Detect which cell encompasses the target text, then output its [x, y] center coordinate. 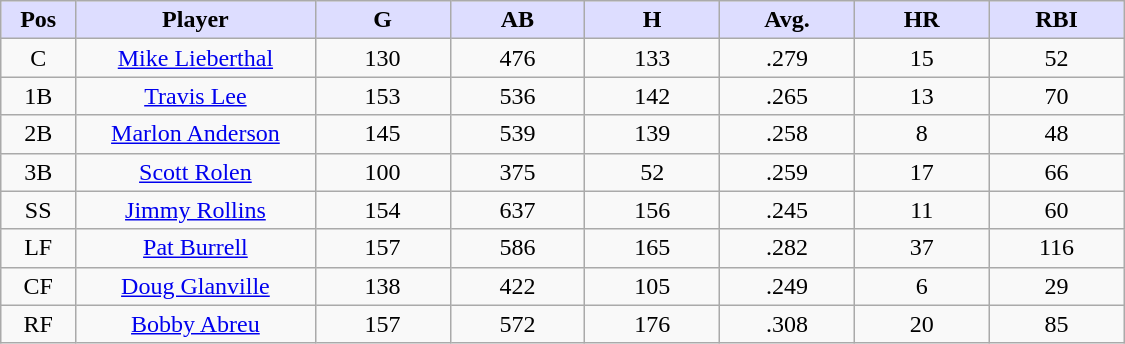
Pos [38, 20]
37 [922, 248]
.259 [788, 172]
Travis Lee [196, 96]
139 [652, 134]
85 [1056, 324]
CF [38, 286]
130 [382, 58]
586 [518, 248]
3B [38, 172]
572 [518, 324]
RBI [1056, 20]
.258 [788, 134]
20 [922, 324]
145 [382, 134]
.249 [788, 286]
48 [1056, 134]
Mike Lieberthal [196, 58]
138 [382, 286]
.245 [788, 210]
476 [518, 58]
C [38, 58]
66 [1056, 172]
156 [652, 210]
15 [922, 58]
Doug Glanville [196, 286]
Bobby Abreu [196, 324]
11 [922, 210]
29 [1056, 286]
6 [922, 286]
1B [38, 96]
422 [518, 286]
HR [922, 20]
H [652, 20]
637 [518, 210]
142 [652, 96]
539 [518, 134]
.265 [788, 96]
70 [1056, 96]
Jimmy Rollins [196, 210]
Pat Burrell [196, 248]
SS [38, 210]
116 [1056, 248]
.279 [788, 58]
8 [922, 134]
.308 [788, 324]
Player [196, 20]
13 [922, 96]
153 [382, 96]
17 [922, 172]
154 [382, 210]
133 [652, 58]
100 [382, 172]
G [382, 20]
60 [1056, 210]
105 [652, 286]
.282 [788, 248]
2B [38, 134]
375 [518, 172]
Avg. [788, 20]
AB [518, 20]
176 [652, 324]
165 [652, 248]
LF [38, 248]
Scott Rolen [196, 172]
536 [518, 96]
RF [38, 324]
Marlon Anderson [196, 134]
